Output the (x, y) coordinate of the center of the cell containing the given text.  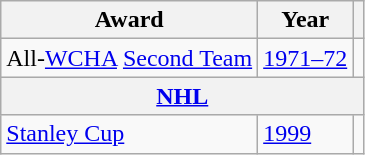
Year (306, 20)
Stanley Cup (130, 134)
All-WCHA Second Team (130, 58)
1971–72 (306, 58)
1999 (306, 134)
NHL (182, 96)
Award (130, 20)
